Detect which cell encompasses the target text, then output its [x, y] center coordinate. 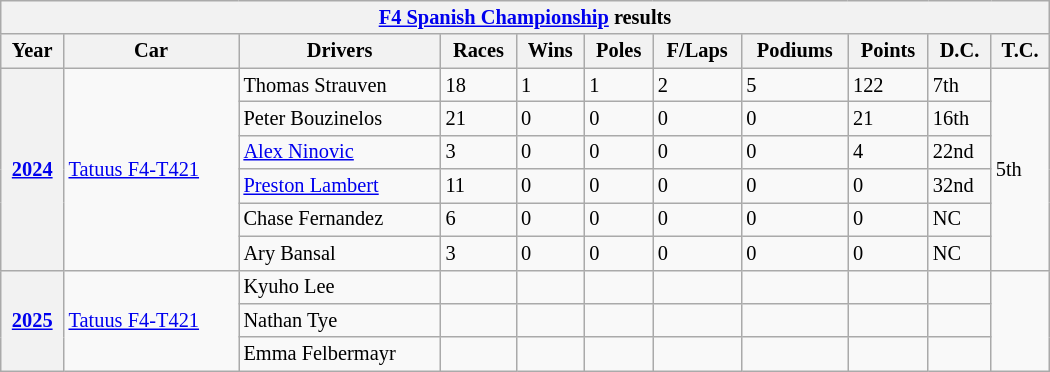
Poles [618, 51]
F/Laps [697, 51]
Thomas Strauven [340, 85]
Kyuho Lee [340, 287]
6 [479, 219]
F4 Spanish Championship results [525, 17]
22nd [960, 152]
122 [888, 85]
18 [479, 85]
7th [960, 85]
Chase Fernandez [340, 219]
4 [888, 152]
D.C. [960, 51]
2025 [32, 320]
T.C. [1020, 51]
Year [32, 51]
Races [479, 51]
Ary Bansal [340, 253]
Wins [550, 51]
Nathan Tye [340, 320]
2024 [32, 169]
Preston Lambert [340, 186]
2 [697, 85]
Emma Felbermayr [340, 354]
5th [1020, 169]
5 [794, 85]
32nd [960, 186]
Drivers [340, 51]
Car [152, 51]
16th [960, 118]
Peter Bouzinelos [340, 118]
11 [479, 186]
Points [888, 51]
Podiums [794, 51]
Alex Ninovic [340, 152]
